Capture the cell that displays the provided text and extract its [x, y] central coordinate. 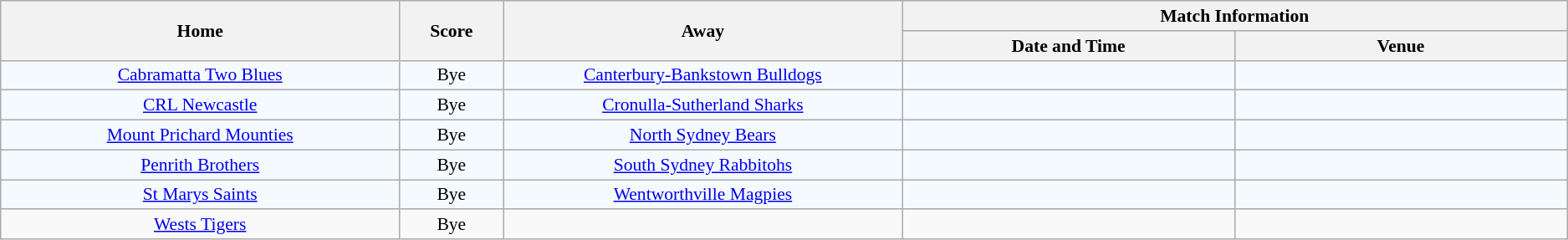
South Sydney Rabbitohs [702, 165]
Match Information [1234, 16]
Mount Prichard Mounties [201, 135]
Score [452, 30]
Cabramatta Two Blues [201, 75]
North Sydney Bears [702, 135]
Penrith Brothers [201, 165]
Canterbury-Bankstown Bulldogs [702, 75]
St Marys Saints [201, 195]
Away [702, 30]
CRL Newcastle [201, 105]
Date and Time [1069, 46]
Wentworthville Magpies [702, 195]
Wests Tigers [201, 225]
Venue [1400, 46]
Home [201, 30]
Cronulla-Sutherland Sharks [702, 105]
